For the text-containing cell, return its midpoint in (X, Y) coordinate format. 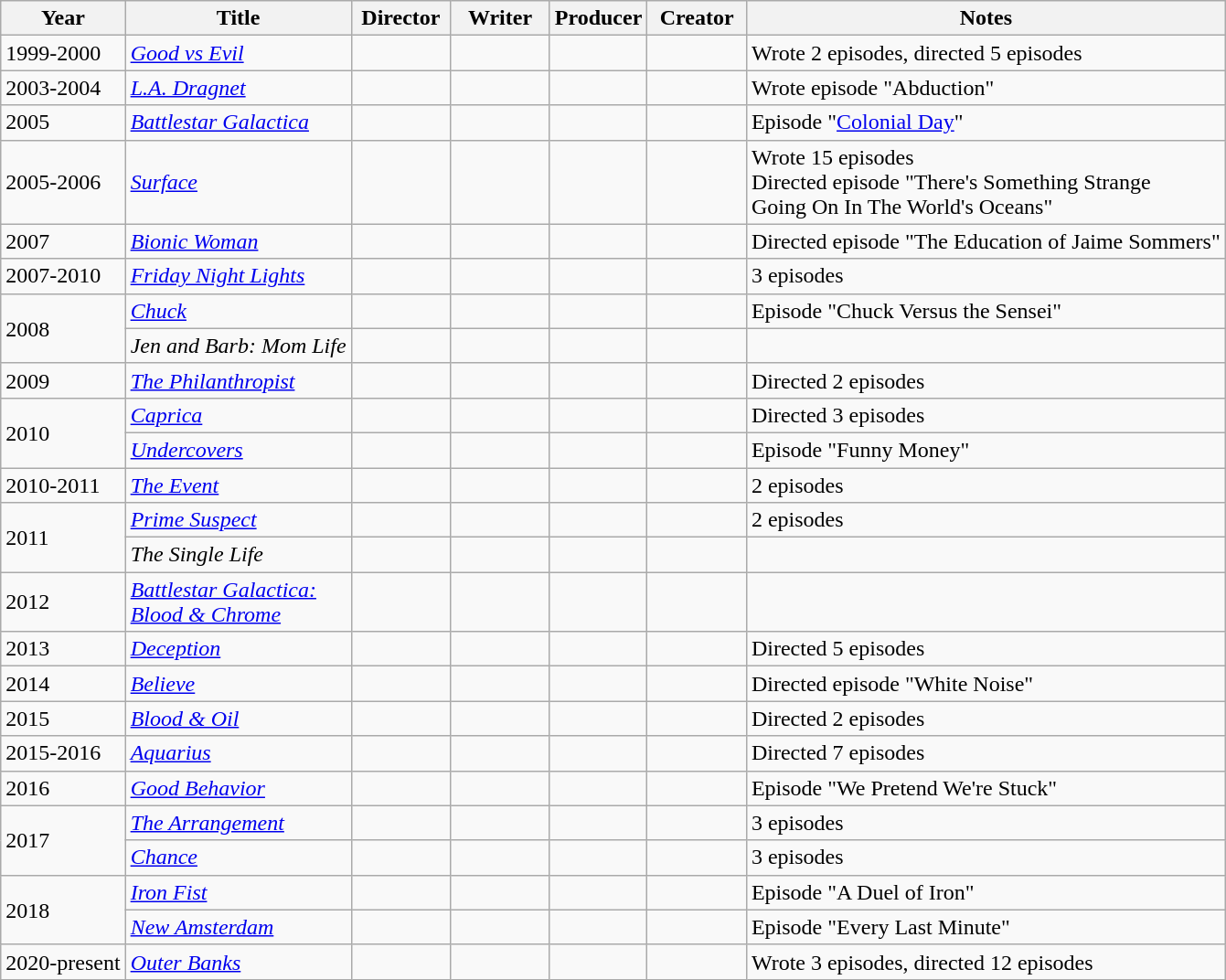
Directed 5 episodes (986, 649)
Chance (238, 857)
Notes (986, 18)
Creator (697, 18)
2008 (63, 328)
Chuck (238, 311)
Blood & Oil (238, 719)
Director (400, 18)
Producer (598, 18)
Good vs Evil (238, 53)
2015 (63, 719)
Good Behavior (238, 788)
Wrote episode "Abduction" (986, 88)
Episode "We Pretend We're Stuck" (986, 788)
2010-2011 (63, 485)
Episode "Funny Money" (986, 450)
New Amsterdam (238, 927)
2012 (63, 602)
2007-2010 (63, 276)
The Event (238, 485)
Year (63, 18)
2015-2016 (63, 753)
Iron Fist (238, 892)
Bionic Woman (238, 241)
1999-2000 (63, 53)
Prime Suspect (238, 520)
The Single Life (238, 555)
2009 (63, 380)
Writer (501, 18)
2014 (63, 684)
Episode "Chuck Versus the Sensei" (986, 311)
Battlestar Galactica:Blood & Chrome (238, 602)
The Philanthropist (238, 380)
2005-2006 (63, 182)
The Arrangement (238, 823)
Friday Night Lights (238, 276)
Wrote 15 episodes Directed episode "There's Something StrangeGoing On In The World's Oceans" (986, 182)
Wrote 3 episodes, directed 12 episodes (986, 962)
2016 (63, 788)
Deception (238, 649)
Wrote 2 episodes, directed 5 episodes (986, 53)
2005 (63, 122)
Title (238, 18)
2020-present (63, 962)
Aquarius (238, 753)
Surface (238, 182)
Episode "Every Last Minute" (986, 927)
Directed 7 episodes (986, 753)
2018 (63, 910)
Caprica (238, 415)
Directed 3 episodes (986, 415)
2017 (63, 840)
Directed episode "White Noise" (986, 684)
2003-2004 (63, 88)
Believe (238, 684)
Jen and Barb: Mom Life (238, 346)
2010 (63, 432)
2007 (63, 241)
Battlestar Galactica (238, 122)
Undercovers (238, 450)
Outer Banks (238, 962)
2013 (63, 649)
Directed episode "The Education of Jaime Sommers" (986, 241)
Episode "Colonial Day" (986, 122)
2011 (63, 538)
Episode "A Duel of Iron" (986, 892)
L.A. Dragnet (238, 88)
